Capture the cell that displays the provided text and extract its (X, Y) central coordinate. 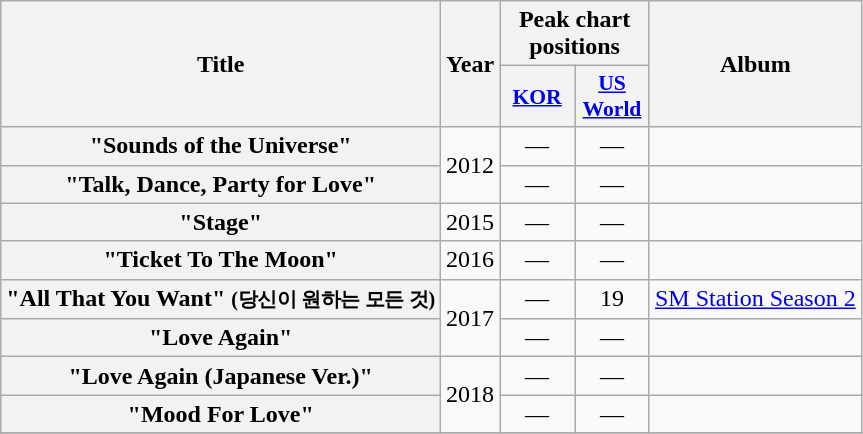
"Love Again" (221, 338)
SM Station Season 2 (755, 299)
USWorld (612, 96)
19 (612, 299)
"Talk, Dance, Party for Love" (221, 184)
Peak chartpositions (575, 34)
"Sounds of the Universe" (221, 146)
Title (221, 64)
"Mood For Love" (221, 414)
"Stage" (221, 222)
2016 (470, 260)
2012 (470, 165)
KOR (538, 96)
Year (470, 64)
"Ticket To The Moon" (221, 260)
2017 (470, 318)
"Love Again (Japanese Ver.)" (221, 376)
2018 (470, 395)
"All That You Want" (당신이 원하는 모든 것) (221, 299)
Album (755, 64)
2015 (470, 222)
